Return (x, y) of the center of cell containing provided text 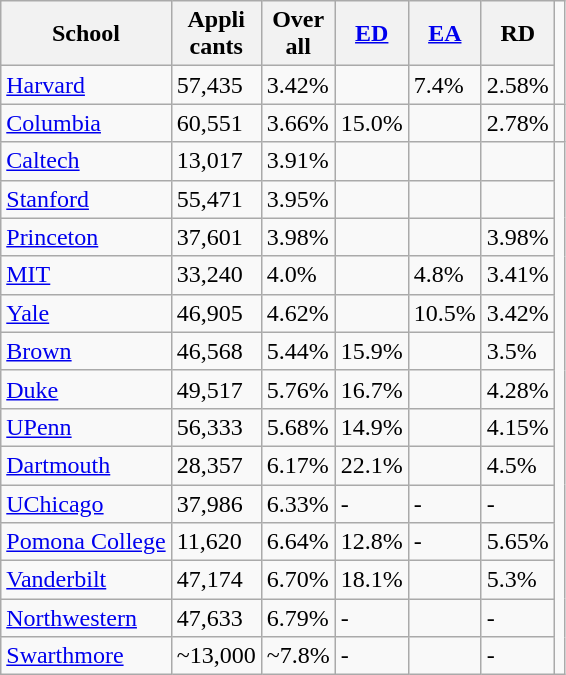
Caltech (86, 161)
10.5% (444, 313)
Columbia (86, 123)
57,435 (216, 85)
RD (518, 34)
4.0% (298, 275)
6.79% (298, 618)
5.44% (298, 351)
ED (372, 34)
2.58% (518, 85)
3.95% (298, 199)
22.1% (372, 465)
School (86, 34)
MIT (86, 275)
4.5% (518, 465)
6.64% (298, 542)
Brown (86, 351)
11,620 (216, 542)
37,986 (216, 503)
2.78% (518, 123)
Swarthmore (86, 656)
14.9% (372, 427)
3.5% (518, 351)
6.33% (298, 503)
5.3% (518, 580)
7.4% (444, 85)
Yale (86, 313)
13,017 (216, 161)
~7.8% (298, 656)
15.0% (372, 123)
3.41% (518, 275)
28,357 (216, 465)
15.9% (372, 351)
5.65% (518, 542)
3.66% (298, 123)
16.7% (372, 389)
4.15% (518, 427)
Stanford (86, 199)
Northwestern (86, 618)
Pomona College (86, 542)
46,568 (216, 351)
4.62% (298, 313)
UChicago (86, 503)
Overall (298, 34)
33,240 (216, 275)
UPenn (86, 427)
Applicants (216, 34)
37,601 (216, 237)
Dartmouth (86, 465)
5.68% (298, 427)
Duke (86, 389)
Princeton (86, 237)
Harvard (86, 85)
18.1% (372, 580)
49,517 (216, 389)
60,551 (216, 123)
~13,000 (216, 656)
6.70% (298, 580)
6.17% (298, 465)
5.76% (298, 389)
47,174 (216, 580)
4.28% (518, 389)
4.8% (444, 275)
3.91% (298, 161)
47,633 (216, 618)
EA (444, 34)
12.8% (372, 542)
55,471 (216, 199)
Vanderbilt (86, 580)
56,333 (216, 427)
46,905 (216, 313)
